Extract the [x, y] coordinate from the center of the cell holding the provided text.  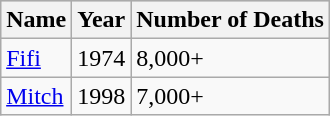
Mitch [36, 96]
Name [36, 20]
7,000+ [230, 96]
Number of Deaths [230, 20]
Fifi [36, 58]
8,000+ [230, 58]
1998 [102, 96]
Year [102, 20]
1974 [102, 58]
